Determine the [X, Y] coordinate at the center of the cell enclosing the given text.  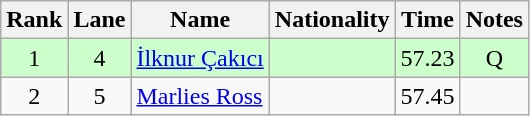
Nationality [332, 20]
Rank [34, 20]
5 [100, 96]
1 [34, 58]
Marlies Ross [200, 96]
Notes [494, 20]
Time [428, 20]
Lane [100, 20]
Name [200, 20]
Q [494, 58]
4 [100, 58]
2 [34, 96]
57.45 [428, 96]
İlknur Çakıcı [200, 58]
57.23 [428, 58]
